Locate the cell with the specified text and output its [X, Y] center coordinate. 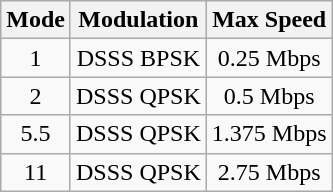
1 [36, 58]
11 [36, 172]
2 [36, 96]
Mode [36, 20]
Modulation [138, 20]
DSSS BPSK [138, 58]
Max Speed [269, 20]
1.375 Mbps [269, 134]
0.5 Mbps [269, 96]
2.75 Mbps [269, 172]
5.5 [36, 134]
0.25 Mbps [269, 58]
